For the text-containing cell, return its midpoint in (X, Y) coordinate format. 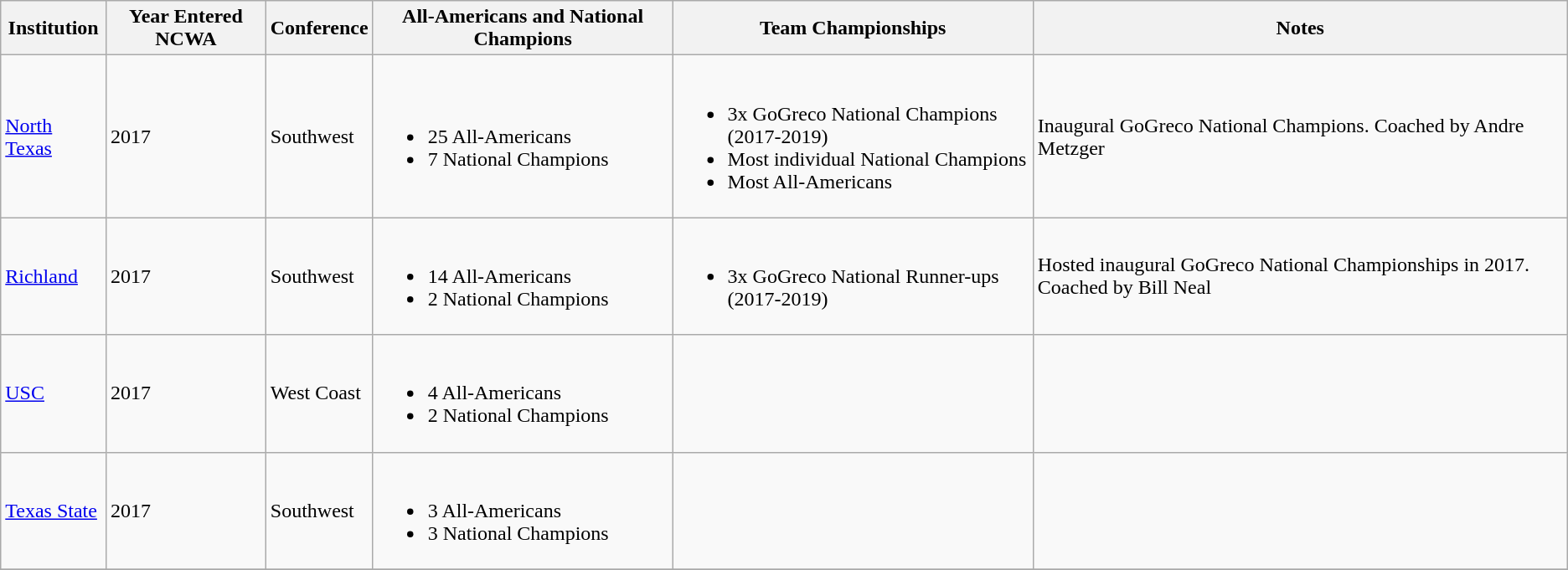
3 All-Americans3 National Champions (523, 511)
Texas State (54, 511)
West Coast (319, 393)
4 All-Americans2 National Champions (523, 393)
Institution (54, 28)
3x GoGreco National Champions (2017-2019)Most individual National ChampionsMost All-Americans (853, 136)
North Texas (54, 136)
25 All-Americans7 National Champions (523, 136)
USC (54, 393)
Conference (319, 28)
3x GoGreco National Runner-ups (2017-2019) (853, 276)
Year Entered NCWA (186, 28)
Inaugural GoGreco National Champions. Coached by Andre Metzger (1300, 136)
Team Championships (853, 28)
Hosted inaugural GoGreco National Championships in 2017. Coached by Bill Neal (1300, 276)
Notes (1300, 28)
14 All-Americans2 National Champions (523, 276)
All-Americans and National Champions (523, 28)
Richland (54, 276)
